Extract the (x, y) coordinate from the center of the cell holding the provided text.  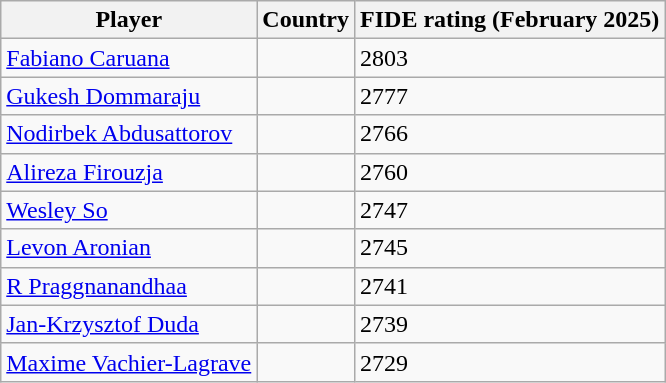
Player (129, 20)
Nodirbek Abdusattorov (129, 134)
FIDE rating (February 2025) (510, 20)
2777 (510, 96)
2729 (510, 362)
2760 (510, 172)
Levon Aronian (129, 248)
2745 (510, 248)
2747 (510, 210)
R Praggnanandhaa (129, 286)
Fabiano Caruana (129, 58)
2766 (510, 134)
2739 (510, 324)
2741 (510, 286)
Wesley So (129, 210)
2803 (510, 58)
Maxime Vachier-Lagrave (129, 362)
Alireza Firouzja (129, 172)
Gukesh Dommaraju (129, 96)
Country (306, 20)
Jan-Krzysztof Duda (129, 324)
